Pinpoint the cell where the given text exists, returning its [X, Y] midpoint coordinate. 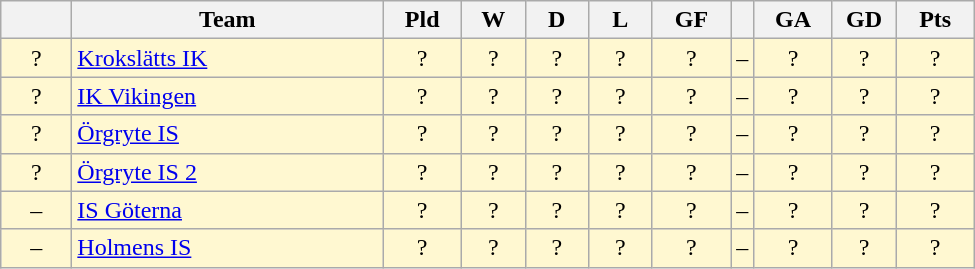
Pld [422, 20]
IS Göterna [228, 210]
Team [228, 20]
D [557, 20]
Pts [936, 20]
GA [794, 20]
Krokslätts IK [228, 58]
IK Vikingen [228, 96]
GD [864, 20]
Holmens IS [228, 248]
GF [692, 20]
W [493, 20]
L [621, 20]
Örgryte IS 2 [228, 172]
Örgryte IS [228, 134]
